Pinpoint the cell where the given text exists, returning its [x, y] midpoint coordinate. 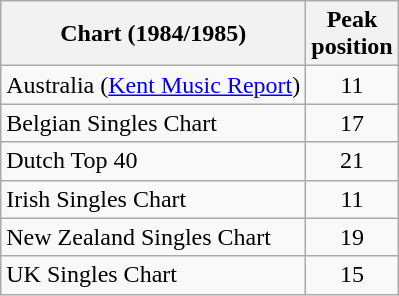
19 [352, 237]
15 [352, 275]
Australia (Kent Music Report) [154, 85]
Chart (1984/1985) [154, 34]
Belgian Singles Chart [154, 123]
21 [352, 161]
Peakposition [352, 34]
UK Singles Chart [154, 275]
Irish Singles Chart [154, 199]
New Zealand Singles Chart [154, 237]
17 [352, 123]
Dutch Top 40 [154, 161]
